For the text-containing cell, return its midpoint in [x, y] coordinate format. 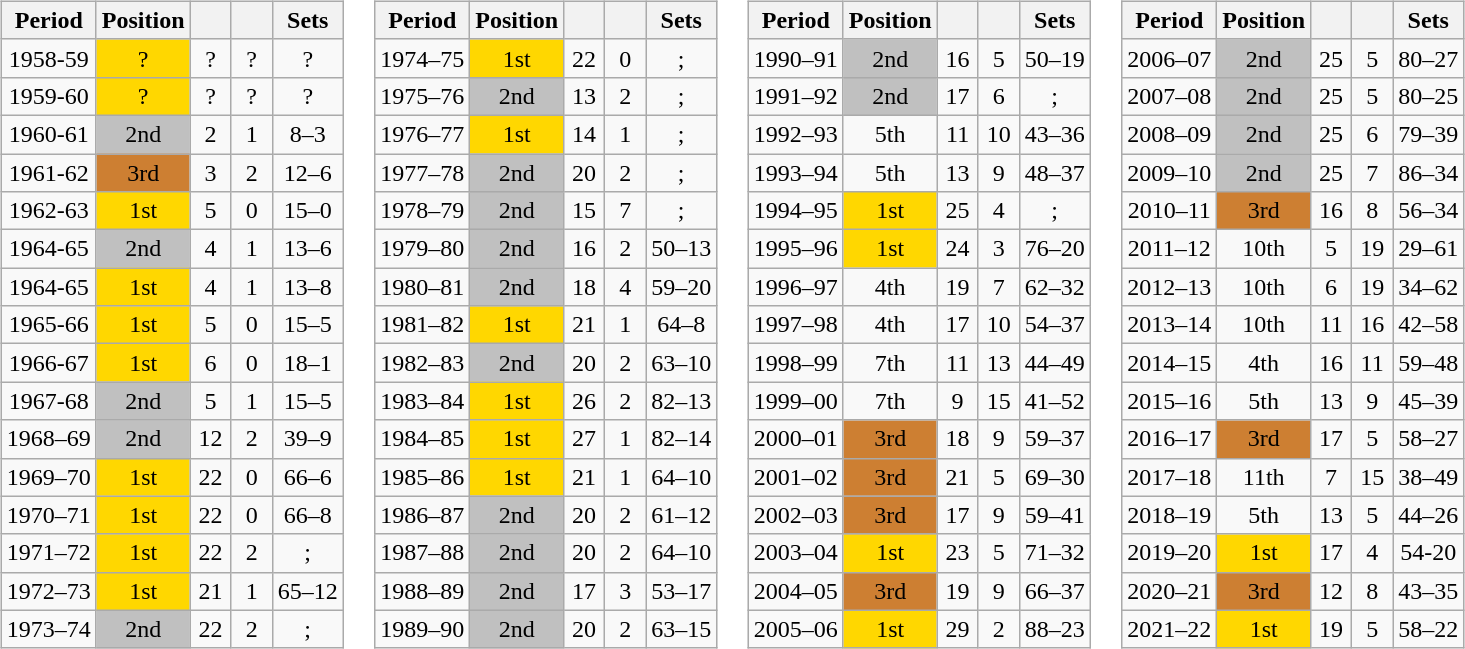
59–48 [1428, 363]
1981–82 [422, 325]
66–37 [1054, 591]
2008–09 [1170, 134]
80–27 [1428, 58]
2018–19 [1170, 515]
54-20 [1428, 553]
2017–18 [1170, 477]
59–20 [682, 287]
64–8 [682, 325]
2005–06 [796, 629]
15–0 [308, 211]
58–22 [1428, 629]
2002–03 [796, 515]
44–49 [1054, 363]
2012–13 [1170, 287]
1998–99 [796, 363]
63–10 [682, 363]
1985–86 [422, 477]
50–13 [682, 249]
79–39 [1428, 134]
61–12 [682, 515]
2021–22 [1170, 629]
13–8 [308, 287]
2014–15 [1170, 363]
69–30 [1054, 477]
18–1 [308, 363]
2015–16 [1170, 401]
29 [958, 629]
1966-67 [48, 363]
1958-59 [48, 58]
1993–94 [796, 173]
1967-68 [48, 401]
56–34 [1428, 211]
82–14 [682, 439]
1984–85 [422, 439]
59–37 [1054, 439]
1962-63 [48, 211]
29–61 [1428, 249]
1980–81 [422, 287]
2019–20 [1170, 553]
1996–97 [796, 287]
1979–80 [422, 249]
11th [1264, 477]
1978–79 [422, 211]
1997–98 [796, 325]
1977–78 [422, 173]
2000–01 [796, 439]
1976–77 [422, 134]
12–6 [308, 173]
66–6 [308, 477]
41–52 [1054, 401]
38–49 [1428, 477]
59–41 [1054, 515]
39–9 [308, 439]
2016–17 [1170, 439]
2013–14 [1170, 325]
1987–88 [422, 553]
1982–83 [422, 363]
24 [958, 249]
1974–75 [422, 58]
13–6 [308, 249]
1986–87 [422, 515]
65–12 [308, 591]
63–15 [682, 629]
43–35 [1428, 591]
2001–02 [796, 477]
86–34 [1428, 173]
44–26 [1428, 515]
1995–96 [796, 249]
23 [958, 553]
8–3 [308, 134]
1988–89 [422, 591]
1965-66 [48, 325]
82–13 [682, 401]
53–17 [682, 591]
26 [584, 401]
1990–91 [796, 58]
2006–07 [1170, 58]
1961-62 [48, 173]
2011–12 [1170, 249]
1959-60 [48, 96]
2007–08 [1170, 96]
45–39 [1428, 401]
1994–95 [796, 211]
2010–11 [1170, 211]
1992–93 [796, 134]
1973–74 [48, 629]
66–8 [308, 515]
1971–72 [48, 553]
58–27 [1428, 439]
1991–92 [796, 96]
27 [584, 439]
1999–00 [796, 401]
1968–69 [48, 439]
54–37 [1054, 325]
71–32 [1054, 553]
1975–76 [422, 96]
1989–90 [422, 629]
1970–71 [48, 515]
1960-61 [48, 134]
2009–10 [1170, 173]
2020–21 [1170, 591]
76–20 [1054, 249]
62–32 [1054, 287]
2004–05 [796, 591]
14 [584, 134]
43–36 [1054, 134]
80–25 [1428, 96]
48–37 [1054, 173]
88–23 [1054, 629]
1969–70 [48, 477]
50–19 [1054, 58]
2003–04 [796, 553]
1972–73 [48, 591]
34–62 [1428, 287]
1983–84 [422, 401]
42–58 [1428, 325]
